Provide the [X, Y] coordinate of the cell's center where the given text is located.  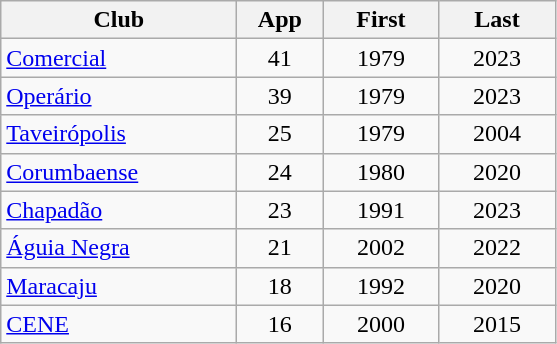
1991 [381, 210]
2002 [381, 248]
2000 [381, 324]
23 [280, 210]
1980 [381, 172]
18 [280, 286]
2015 [497, 324]
Club [119, 20]
App [280, 20]
First [381, 20]
Maracaju [119, 286]
16 [280, 324]
Corumbaense [119, 172]
41 [280, 58]
25 [280, 134]
21 [280, 248]
39 [280, 96]
24 [280, 172]
Águia Negra [119, 248]
2022 [497, 248]
2004 [497, 134]
Last [497, 20]
CENE [119, 324]
Chapadão [119, 210]
Operário [119, 96]
1992 [381, 286]
Taveirópolis [119, 134]
Comercial [119, 58]
